Pinpoint the cell where the given text exists, returning its [x, y] midpoint coordinate. 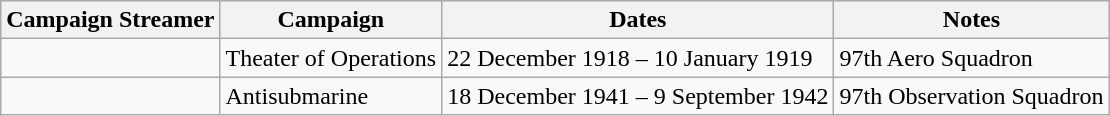
18 December 1941 – 9 September 1942 [638, 96]
97th Observation Squadron [972, 96]
Dates [638, 20]
Campaign [331, 20]
Antisubmarine [331, 96]
Notes [972, 20]
Campaign Streamer [110, 20]
Theater of Operations [331, 58]
22 December 1918 – 10 January 1919 [638, 58]
97th Aero Squadron [972, 58]
